Detect which cell encompasses the target text, then output its [X, Y] center coordinate. 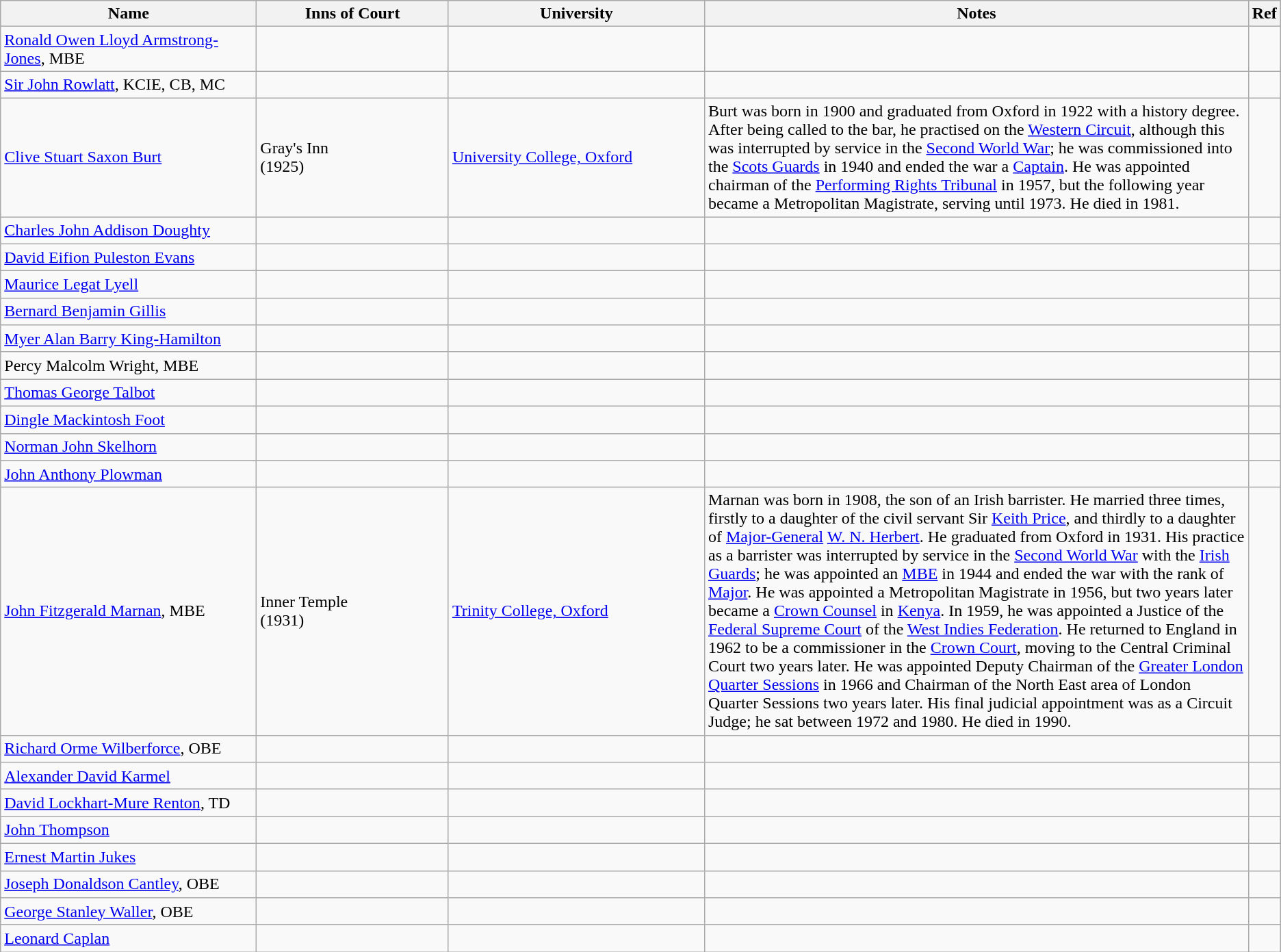
Joseph Donaldson Cantley, OBE [129, 884]
Percy Malcolm Wright, MBE [129, 365]
Gray's Inn(1925) [353, 157]
Bernard Benjamin Gillis [129, 311]
University College, Oxford [576, 157]
Leonard Caplan [129, 938]
David Eifion Puleston Evans [129, 257]
Ernest Martin Jukes [129, 857]
Charles John Addison Doughty [129, 230]
David Lockhart-Mure Renton, TD [129, 803]
Thomas George Talbot [129, 393]
John Fitzgerald Marnan, MBE [129, 611]
Inns of Court [353, 14]
Richard Orme Wilberforce, OBE [129, 749]
Dingle Mackintosh Foot [129, 420]
Name [129, 14]
John Thompson [129, 830]
Alexander David Karmel [129, 776]
Ronald Owen Lloyd Armstrong-Jones, MBE [129, 49]
University [576, 14]
Inner Temple(1931) [353, 611]
Maurice Legat Lyell [129, 285]
John Anthony Plowman [129, 474]
Clive Stuart Saxon Burt [129, 157]
Norman John Skelhorn [129, 447]
Sir John Rowlatt, KCIE, CB, MC [129, 85]
Notes [976, 14]
George Stanley Waller, OBE [129, 912]
Myer Alan Barry King-Hamilton [129, 339]
Trinity College, Oxford [576, 611]
Ref [1265, 14]
